Locate the cell with the specified text and output its [X, Y] center coordinate. 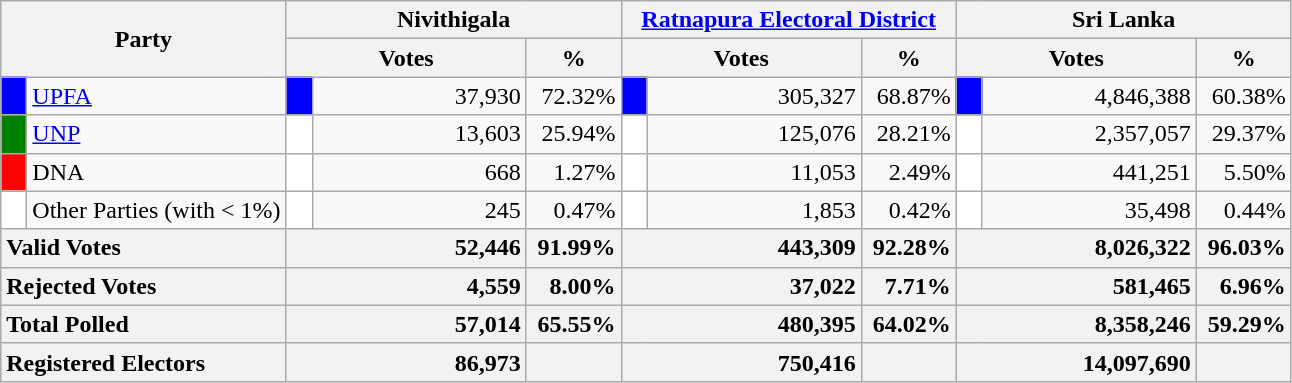
29.37% [1244, 134]
Valid Votes [144, 248]
68.87% [908, 96]
668 [419, 172]
Nivithigala [454, 20]
Registered Electors [144, 362]
Total Polled [144, 324]
UPFA [156, 96]
Ratnapura Electoral District [788, 20]
96.03% [1244, 248]
441,251 [1089, 172]
4,846,388 [1089, 96]
0.44% [1244, 210]
DNA [156, 172]
37,930 [419, 96]
125,076 [754, 134]
86,973 [406, 362]
52,446 [406, 248]
35,498 [1089, 210]
305,327 [754, 96]
92.28% [908, 248]
750,416 [741, 362]
Rejected Votes [144, 286]
581,465 [1076, 286]
8.00% [574, 286]
245 [419, 210]
4,559 [406, 286]
72.32% [574, 96]
91.99% [574, 248]
14,097,690 [1076, 362]
8,026,322 [1076, 248]
2.49% [908, 172]
25.94% [574, 134]
59.29% [1244, 324]
6.96% [1244, 286]
480,395 [741, 324]
65.55% [574, 324]
2,357,057 [1089, 134]
0.42% [908, 210]
28.21% [908, 134]
60.38% [1244, 96]
UNP [156, 134]
Other Parties (with < 1%) [156, 210]
5.50% [1244, 172]
1.27% [574, 172]
443,309 [741, 248]
Sri Lanka [1124, 20]
37,022 [741, 286]
0.47% [574, 210]
1,853 [754, 210]
64.02% [908, 324]
Party [144, 39]
11,053 [754, 172]
57,014 [406, 324]
8,358,246 [1076, 324]
7.71% [908, 286]
13,603 [419, 134]
